Detect which cell encompasses the target text, then output its (X, Y) center coordinate. 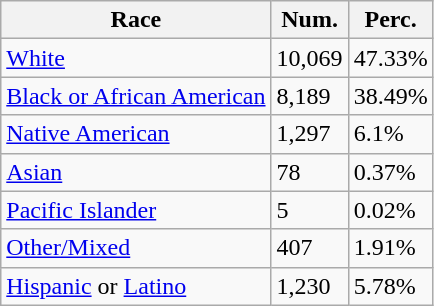
78 (310, 172)
10,069 (310, 58)
Black or African American (136, 96)
47.33% (390, 58)
Asian (136, 172)
Native American (136, 134)
38.49% (390, 96)
5 (310, 210)
Other/Mixed (136, 248)
0.37% (390, 172)
1.91% (390, 248)
Pacific Islander (136, 210)
Num. (310, 20)
0.02% (390, 210)
White (136, 58)
Hispanic or Latino (136, 286)
1,297 (310, 134)
Race (136, 20)
Perc. (390, 20)
407 (310, 248)
8,189 (310, 96)
6.1% (390, 134)
1,230 (310, 286)
5.78% (390, 286)
